Scan for the cell matching the given text and deliver its [x, y] coordinate at center. 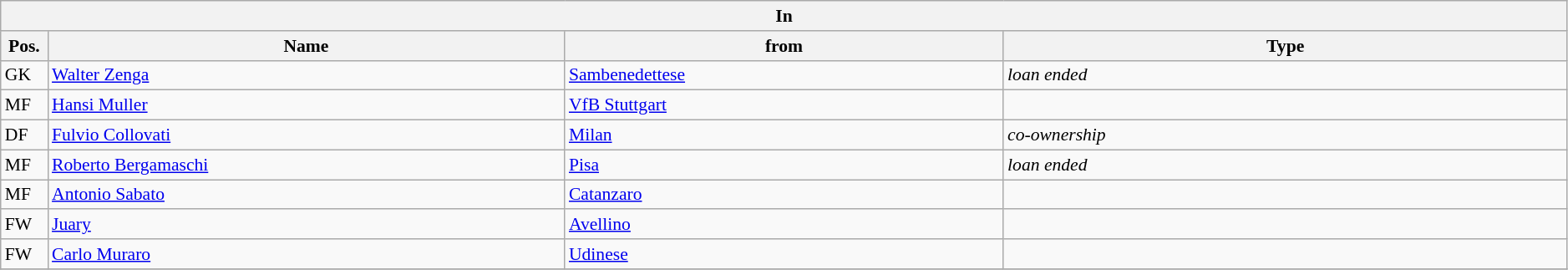
from [784, 46]
GK [24, 75]
Catanzaro [784, 195]
Name [306, 46]
Pos. [24, 46]
Juary [306, 225]
DF [24, 135]
Udinese [784, 254]
Type [1285, 46]
co-ownership [1285, 135]
Sambenedettese [784, 75]
Roberto Bergamaschi [306, 165]
In [784, 16]
Fulvio Collovati [306, 135]
Hansi Muller [306, 105]
Walter Zenga [306, 75]
Carlo Muraro [306, 254]
Avellino [784, 225]
Milan [784, 135]
VfB Stuttgart [784, 105]
Antonio Sabato [306, 195]
Pisa [784, 165]
